Pinpoint the cell where the given text exists, returning its [X, Y] midpoint coordinate. 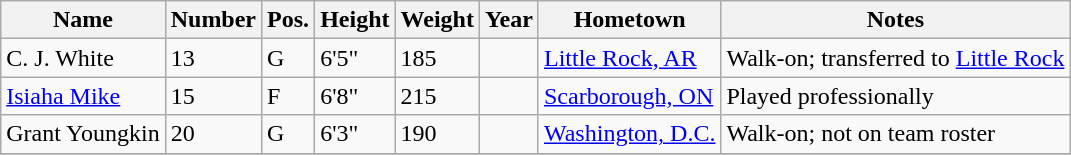
6'3" [355, 134]
6'5" [355, 58]
Notes [896, 20]
Scarborough, ON [629, 96]
13 [213, 58]
F [288, 96]
15 [213, 96]
Height [355, 20]
Number [213, 20]
Year [508, 20]
Weight [437, 20]
Pos. [288, 20]
Name [83, 20]
Hometown [629, 20]
C. J. White [83, 58]
6'8" [355, 96]
Washington, D.C. [629, 134]
Played professionally [896, 96]
20 [213, 134]
Grant Youngkin [83, 134]
Walk-on; not on team roster [896, 134]
Little Rock, AR [629, 58]
Walk-on; transferred to Little Rock [896, 58]
215 [437, 96]
190 [437, 134]
185 [437, 58]
Isiaha Mike [83, 96]
